Output the (X, Y) coordinate of the center of the cell containing the given text.  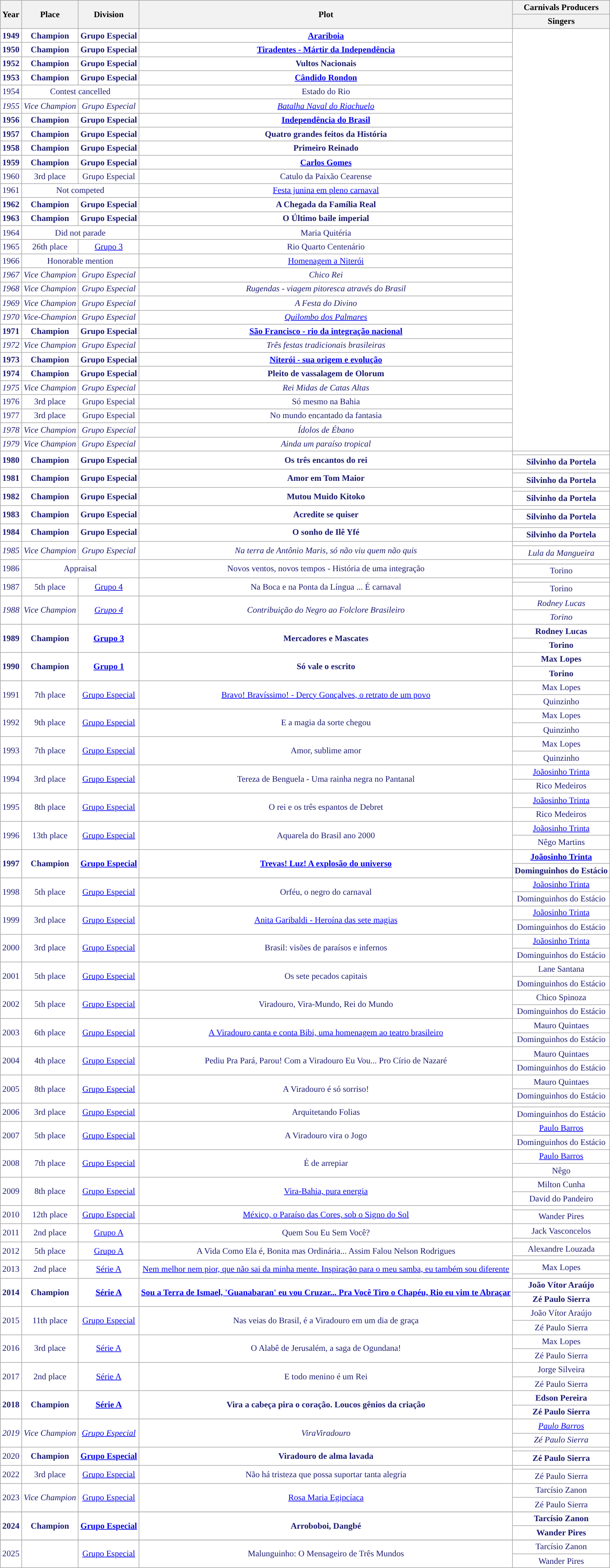
1950 (11, 49)
Did not parade (80, 233)
Catulo da Paixão Cearense (326, 176)
Malunguinho: O Mensageiro de Três Mundos (326, 1553)
Acredite se quiser (326, 514)
Arroboboi, Dangbé (326, 1526)
6th place (50, 1033)
1986 (11, 568)
2005 (11, 1089)
Vultos Nacionais (326, 64)
Amor em Tom Maior (326, 478)
1954 (11, 92)
1963 (11, 218)
Maria Quitéria (326, 233)
Novos ventos, novos tempos - História de uma integração (326, 568)
13th place (50, 835)
2025 (11, 1553)
O Último baile imperial (326, 218)
1995 (11, 807)
Rio Quarto Centenário (326, 246)
Place (50, 14)
Orféu, o negro do carnaval (326, 891)
Quatro grandes feitos da História (326, 134)
Not competed (80, 190)
2015 (11, 1320)
1981 (11, 478)
1974 (11, 373)
Arquitetando Folias (326, 1111)
A Viradouro canta e conta Bibi, uma homenagem ao teatro brasileiro (326, 1033)
A Festa do Divino (326, 303)
1987 (11, 587)
Carnivals Producers (561, 7)
Nas veias do Brasil, é a Viradouro em um dia de graça (326, 1320)
Nêgo (561, 1170)
1976 (11, 402)
Contribuição do Negro ao Folclore Brasileiro (326, 610)
1975 (11, 388)
2004 (11, 1060)
1972 (11, 345)
2002 (11, 1004)
Pediu Pra Pará, Parou! Com a Viradouro Eu Vou... Pro Círio de Nazaré (326, 1060)
1956 (11, 120)
Na terra de Antônio Maris, só não viu quem não quis (326, 551)
Viradouro, Vira-Mundo, Rei do Mundo (326, 1004)
Ainda um paraíso tropical (326, 444)
1988 (11, 610)
Os três encantos do rei (326, 459)
2014 (11, 1292)
Quilombo dos Palmares (326, 317)
1998 (11, 891)
1966 (11, 261)
1994 (11, 779)
1982 (11, 496)
Não há tristeza que possa suportar tanta alegria (326, 1474)
Appraisal (80, 568)
1968 (11, 289)
Chico Spinoza (561, 997)
Rei Midas de Catas Altas (326, 388)
Bravo! Bravíssimo! - Dercy Gonçalves, o retrato de um povo (326, 695)
2018 (11, 1404)
A Vida Como Ela é, Bonita mas Ordinária... Assim Falou Nelson Rodrigues (326, 1250)
Os sete pecados capitais (326, 976)
1955 (11, 106)
11th place (50, 1320)
Rugendas - viagem pitoresca através do Brasil (326, 289)
Quem Sou Eu Sem Você? (326, 1233)
1958 (11, 148)
Nêgo Martins (561, 842)
26th place (50, 246)
Milton Cunha (561, 1184)
2020 (11, 1456)
Viradouro de alma lavada (326, 1456)
Independência do Brasil (326, 120)
E todo menino é um Rei (326, 1377)
2003 (11, 1033)
Cândido Rondon (326, 78)
A Viradouro é só sorriso! (326, 1089)
Tereza de Benguela - Uma rainha negra no Pantanal (326, 779)
Plot (326, 14)
Vira a cabeça pira o coração. Loucos gênios da criação (326, 1404)
Vira-Bahia, pura energia (326, 1191)
Sou a Terra de Ismael, 'Guanabaran' eu vou Cruzar... Pra Você Tiro o Chapéu, Rio eu vim te Abraçar (326, 1292)
Amor, sublime amor (326, 751)
9th place (50, 722)
São Francisco - rio da integração nacional (326, 331)
Aquarela do Brasil ano 2000 (326, 835)
1996 (11, 835)
1992 (11, 722)
1973 (11, 359)
Carlos Gomes (326, 162)
2013 (11, 1269)
1971 (11, 331)
Edson Pereira (561, 1398)
O sonho de Ilê Yfé (326, 532)
2012 (11, 1250)
1978 (11, 430)
1991 (11, 695)
Niterói - sua origem e evolução (326, 359)
Ídolos de Ébano (326, 430)
2023 (11, 1497)
Primeiro Reinado (326, 148)
2009 (11, 1191)
1979 (11, 444)
Na Boca e na Ponta da Língua ... É carnaval (326, 587)
2011 (11, 1233)
Chico Rei (326, 275)
1980 (11, 459)
Rosa Maria Egipcíaca (326, 1497)
Nem melhor nem pior, que não sai da minha mente. Inspiração para o meu samba, eu também sou diferente (326, 1269)
Estado do Rio (326, 92)
Três festas tradicionais brasileiras (326, 345)
2010 (11, 1214)
1997 (11, 864)
Honorable mention (80, 261)
Jack Vasconcelos (561, 1231)
Singers (561, 21)
Festa junina em pleno carnaval (326, 190)
2008 (11, 1163)
2006 (11, 1111)
1984 (11, 532)
Só mesmo na Bahia (326, 402)
2001 (11, 976)
4th place (50, 1060)
Division (109, 14)
2024 (11, 1526)
Tiradentes - Mártir da Independência (326, 49)
2022 (11, 1474)
Vice-Champion (50, 317)
David do Pandeiro (561, 1198)
1961 (11, 190)
2007 (11, 1135)
Homenagem a Niterói (326, 261)
2000 (11, 948)
Pleito de vassalagem de Olorum (326, 373)
1964 (11, 233)
Anita Garibaldi - Heroína das sete magias (326, 920)
É de arrepiar (326, 1163)
Grupo 1 (109, 666)
Só vale o escrito (326, 666)
2019 (11, 1433)
1967 (11, 275)
1970 (11, 317)
1957 (11, 134)
1993 (11, 751)
1989 (11, 638)
1969 (11, 303)
1983 (11, 514)
Alexandre Louzada (561, 1249)
1962 (11, 205)
A Viradouro vira o Jogo (326, 1135)
1985 (11, 551)
Jorge Silveira (561, 1370)
1977 (11, 416)
2016 (11, 1348)
1965 (11, 246)
E a magia da sorte chegou (326, 722)
1953 (11, 78)
No mundo encantado da fantasia (326, 416)
Year (11, 14)
1990 (11, 666)
O Alabê de Jerusalém, a saga de Ogundana! (326, 1348)
Arariboia (326, 36)
Lula da Mangueira (561, 553)
Batalha Naval do Riachuelo (326, 106)
Trevas! Luz! A explosão do universo (326, 864)
Mutou Muido Kitoko (326, 496)
Brasil: visões de paraísos e infernos (326, 948)
1949 (11, 36)
1952 (11, 64)
12th place (50, 1214)
Mercadores e Mascates (326, 638)
1960 (11, 176)
1999 (11, 920)
Contest cancelled (80, 92)
Lane Santana (561, 969)
A Chegada da Família Real (326, 205)
México, o Paraíso das Cores, sob o Signo do Sol (326, 1214)
1959 (11, 162)
O rei e os três espantos de Debret (326, 807)
ViraViradouro (326, 1433)
2017 (11, 1377)
